Pinpoint the cell where the given text exists, returning its (x, y) midpoint coordinate. 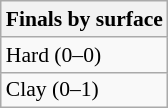
Clay (0–1) (84, 90)
Hard (0–0) (84, 55)
Finals by surface (84, 19)
